Find where the given text appears and provide that cell's center as (x, y) coordinate. 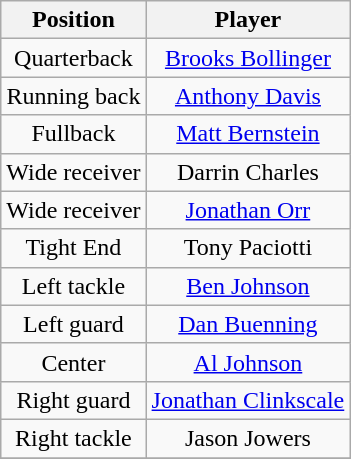
Jonathan Clinkscale (248, 400)
Al Johnson (248, 362)
Center (74, 362)
Darrin Charles (248, 172)
Left tackle (74, 286)
Right tackle (74, 438)
Running back (74, 96)
Ben Johnson (248, 286)
Brooks Bollinger (248, 58)
Jason Jowers (248, 438)
Tony Paciotti (248, 248)
Right guard (74, 400)
Left guard (74, 324)
Jonathan Orr (248, 210)
Quarterback (74, 58)
Position (74, 20)
Dan Buenning (248, 324)
Player (248, 20)
Fullback (74, 134)
Anthony Davis (248, 96)
Matt Bernstein (248, 134)
Tight End (74, 248)
